From the cell containing the given text, extract its center point as [X, Y] coordinate. 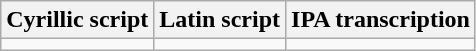
Cyrillic script [78, 20]
IPA transcription [381, 20]
Latin script [220, 20]
